Detect which cell encompasses the target text, then output its (X, Y) center coordinate. 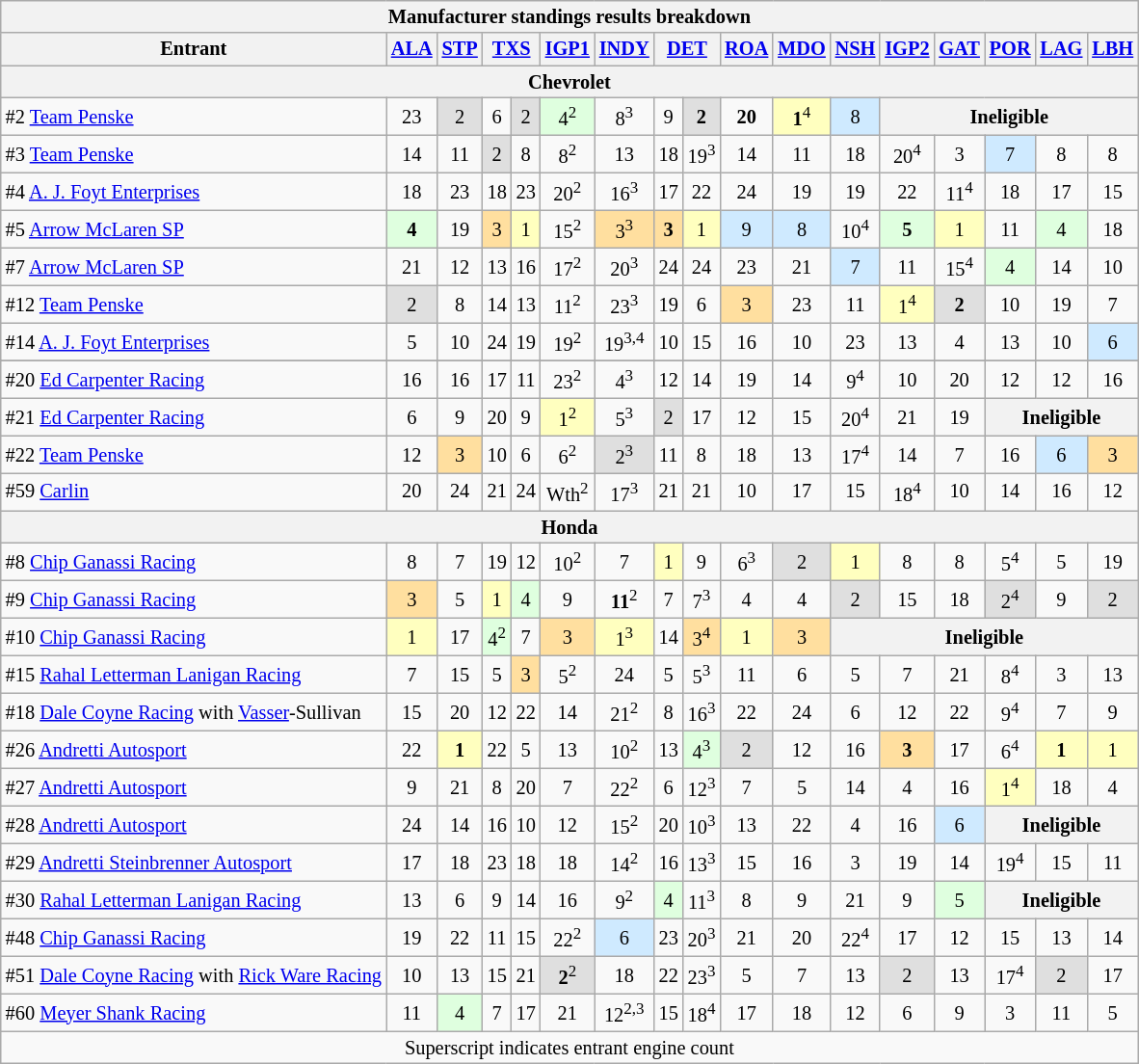
114 (959, 191)
#60 Meyer Shank Racing (194, 1012)
GAT (959, 49)
34 (702, 636)
#51 Dale Coyne Racing with Rick Ware Racing (194, 975)
104 (856, 229)
64 (1010, 750)
#26 Andretti Autosport (194, 750)
INDY (624, 49)
Manufacturer standings results breakdown (569, 16)
63 (746, 561)
#27 Andretti Autosport (194, 786)
232 (568, 380)
123 (702, 786)
224 (856, 937)
73 (702, 599)
192 (568, 341)
STP (461, 49)
133 (702, 862)
MDO (802, 49)
33 (624, 229)
172 (568, 266)
POR (1010, 49)
173 (624, 492)
LAG (1061, 49)
103 (702, 825)
Entrant (194, 49)
Wth2 (568, 492)
#5 Arrow McLaren SP (194, 229)
54 (1010, 561)
92 (624, 900)
#22 Team Penske (194, 455)
#30 Rahal Letterman Lanigan Racing (194, 900)
ROA (746, 49)
#4 A. J. Foyt Enterprises (194, 191)
IGP1 (568, 49)
52 (568, 675)
84 (1010, 675)
Superscript indicates entrant engine count (569, 1048)
#48 Chip Ganassi Racing (194, 937)
212 (624, 711)
ALA (412, 49)
#3 Team Penske (194, 154)
113 (702, 900)
#15 Rahal Letterman Lanigan Racing (194, 675)
#2 Team Penske (194, 116)
#12 Team Penske (194, 305)
#9 Chip Ganassi Racing (194, 599)
#18 Dale Coyne Racing with Vasser-Sullivan (194, 711)
LBH (1112, 49)
#8 Chip Ganassi Racing (194, 561)
82 (568, 154)
193 (702, 154)
Honda (569, 527)
62 (568, 455)
202 (568, 191)
#20 Ed Carpenter Racing (194, 380)
TXS (512, 49)
IGP2 (907, 49)
142 (624, 862)
#28 Andretti Autosport (194, 825)
122,3 (624, 1012)
Chevrolet (569, 82)
83 (624, 116)
#14 A. J. Foyt Enterprises (194, 341)
194 (1010, 862)
NSH (856, 49)
#10 Chip Ganassi Racing (194, 636)
DET (688, 49)
#29 Andretti Steinbrenner Autosport (194, 862)
#59 Carlin (194, 492)
#7 Arrow McLaren SP (194, 266)
154 (959, 266)
#21 Ed Carpenter Racing (194, 416)
193,4 (624, 341)
